Return the (X, Y) coordinate for the center point of the cell that contains the specified text.  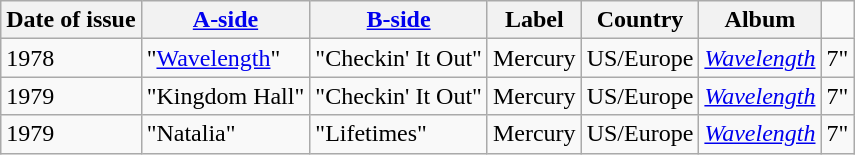
Label (534, 20)
1978 (71, 58)
"Lifetimes" (399, 134)
Date of issue (71, 20)
B-side (399, 20)
Album (760, 20)
"Wavelength" (226, 58)
"Kingdom Hall" (226, 96)
Country (640, 20)
A-side (226, 20)
"Natalia" (226, 134)
